Return the [X, Y] coordinate for the center point of the cell that contains the specified text.  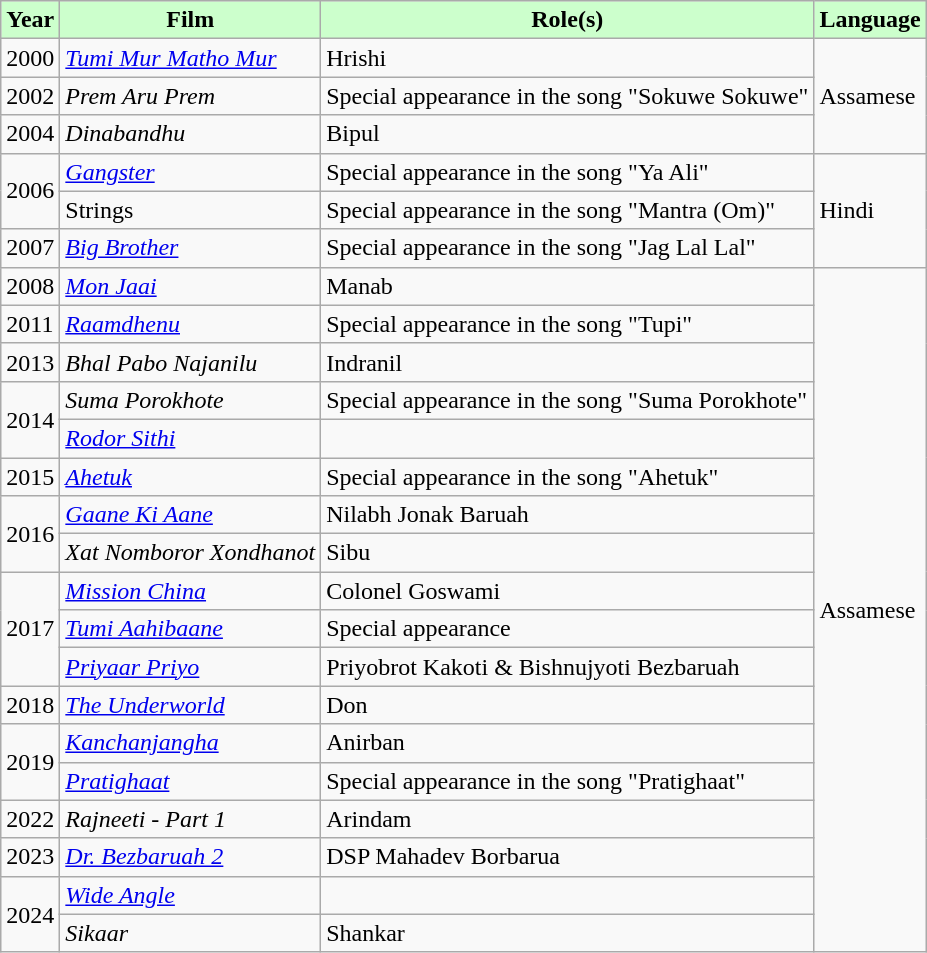
2016 [30, 534]
2002 [30, 96]
2004 [30, 134]
Xat Nomboror Xondhanot [190, 553]
DSP Mahadev Borbarua [568, 857]
Special appearance in the song "Ahetuk" [568, 477]
Prem Aru Prem [190, 96]
Manab [568, 286]
2013 [30, 362]
The Underworld [190, 705]
Kanchanjangha [190, 743]
Special appearance in the song "Mantra (Om)" [568, 210]
Indranil [568, 362]
Sibu [568, 553]
Arindam [568, 819]
Hindi [870, 210]
2017 [30, 629]
2011 [30, 324]
2023 [30, 857]
Rodor Sithi [190, 438]
Mission China [190, 591]
Film [190, 20]
Bhal Pabo Najanilu [190, 362]
Role(s) [568, 20]
Nilabh Jonak Baruah [568, 515]
2014 [30, 419]
Special appearance in the song "Pratighaat" [568, 781]
2000 [30, 58]
Dinabandhu [190, 134]
Hrishi [568, 58]
Raamdhenu [190, 324]
Special appearance in the song "Tupi" [568, 324]
2022 [30, 819]
Big Brother [190, 248]
Special appearance in the song "Suma Porokhote" [568, 400]
Priyaar Priyo [190, 667]
Pratighaat [190, 781]
2006 [30, 191]
Strings [190, 210]
Gangster [190, 172]
Ahetuk [190, 477]
Shankar [568, 933]
Wide Angle [190, 895]
2015 [30, 477]
Gaane Ki Aane [190, 515]
Sikaar [190, 933]
2007 [30, 248]
Anirban [568, 743]
Special appearance in the song "Ya Ali" [568, 172]
Colonel Goswami [568, 591]
Mon Jaai [190, 286]
Suma Porokhote [190, 400]
Year [30, 20]
Bipul [568, 134]
Don [568, 705]
2024 [30, 914]
Tumi Mur Matho Mur [190, 58]
2008 [30, 286]
Tumi Aahibaane [190, 629]
Special appearance [568, 629]
Priyobrot Kakoti & Bishnujyoti Bezbaruah [568, 667]
Special appearance in the song "Sokuwe Sokuwe" [568, 96]
Rajneeti - Part 1 [190, 819]
2018 [30, 705]
2019 [30, 762]
Language [870, 20]
Dr. Bezbaruah 2 [190, 857]
Special appearance in the song "Jag Lal Lal" [568, 248]
